From the cell containing the given text, extract its center point as (x, y) coordinate. 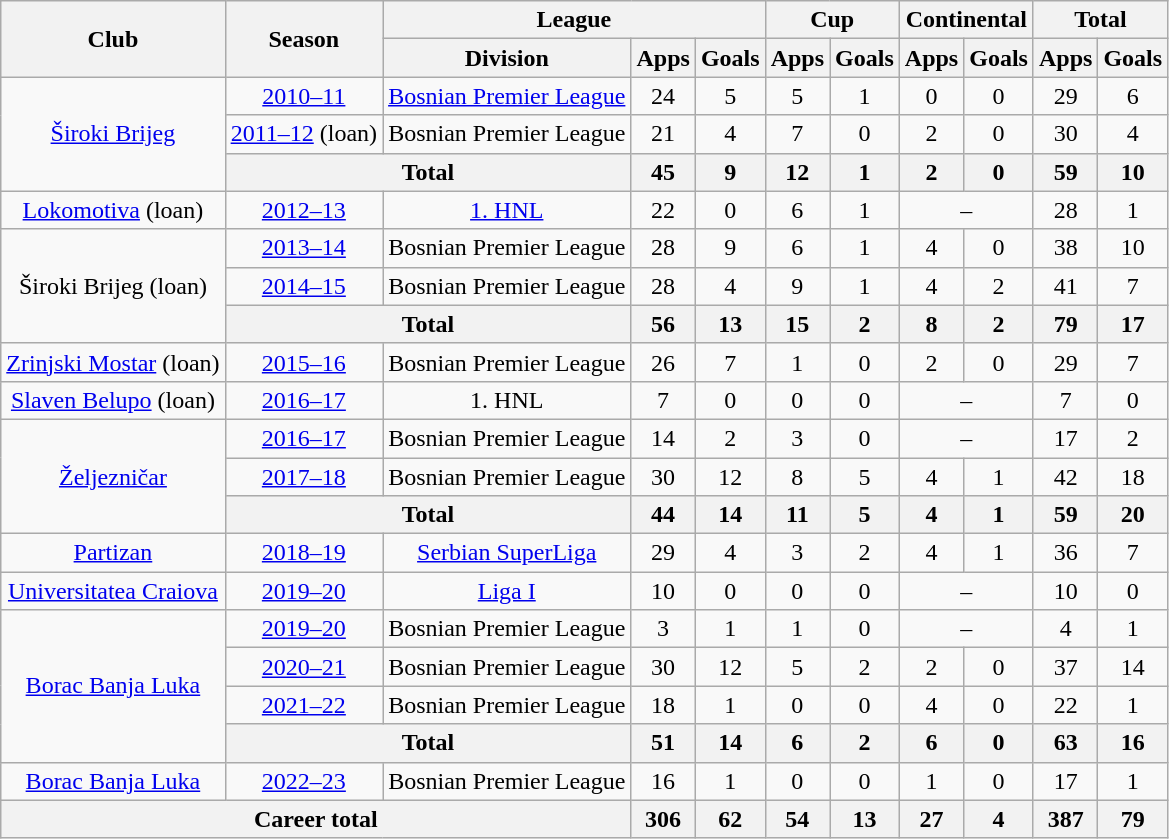
Široki Brijeg (113, 134)
Career total (316, 819)
56 (663, 324)
45 (663, 172)
Season (304, 39)
2014–15 (304, 286)
2011–12 (loan) (304, 134)
Continental (966, 20)
2021–22 (304, 705)
387 (1065, 819)
11 (797, 515)
Liga I (507, 591)
306 (663, 819)
27 (931, 819)
League (574, 20)
Široki Brijeg (loan) (113, 286)
2015–16 (304, 362)
2018–19 (304, 553)
Zrinjski Mostar (loan) (113, 362)
21 (663, 134)
37 (1065, 667)
Željezničar (113, 476)
44 (663, 515)
2017–18 (304, 477)
24 (663, 96)
2010–11 (304, 96)
Cup (832, 20)
Universitatea Craiova (113, 591)
62 (730, 819)
20 (1133, 515)
2020–21 (304, 667)
15 (797, 324)
42 (1065, 477)
Division (507, 58)
2013–14 (304, 248)
Slaven Belupo (loan) (113, 400)
2012–13 (304, 210)
Club (113, 39)
51 (663, 743)
41 (1065, 286)
Partizan (113, 553)
54 (797, 819)
36 (1065, 553)
63 (1065, 743)
2022–23 (304, 781)
38 (1065, 248)
26 (663, 362)
Serbian SuperLiga (507, 553)
Lokomotiva (loan) (113, 210)
